Identify which cell holds the provided text, then report its (X, Y) central coordinate. 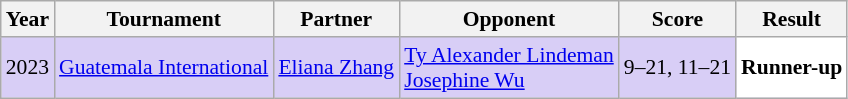
Opponent (509, 19)
Guatemala International (164, 68)
9–21, 11–21 (678, 68)
Result (792, 19)
Runner-up (792, 68)
Year (28, 19)
2023 (28, 68)
Tournament (164, 19)
Ty Alexander Lindeman Josephine Wu (509, 68)
Eliana Zhang (336, 68)
Score (678, 19)
Partner (336, 19)
